Search for the cell housing the specified text and yield its [X, Y] center coordinate. 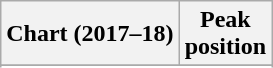
Peak position [225, 34]
Chart (2017–18) [90, 34]
